Pinpoint the cell where the given text exists, returning its [x, y] midpoint coordinate. 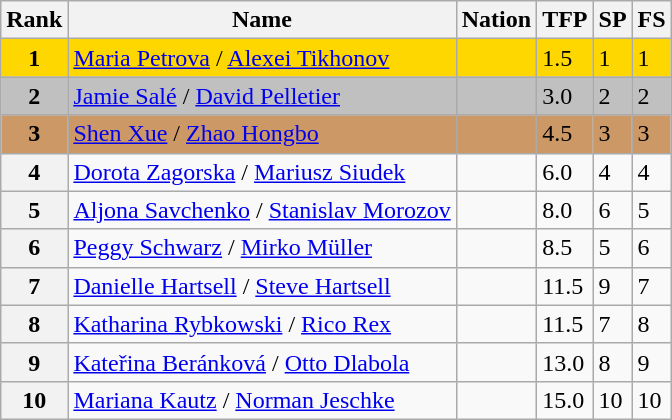
FS [652, 20]
Shen Xue / Zhao Hongbo [262, 134]
SP [612, 20]
Jamie Salé / David Pelletier [262, 96]
Rank [34, 20]
Katharina Rybkowski / Rico Rex [262, 324]
Kateřina Beránková / Otto Dlabola [262, 362]
15.0 [565, 400]
Peggy Schwarz / Mirko Müller [262, 248]
Nation [496, 20]
13.0 [565, 362]
Name [262, 20]
TFP [565, 20]
1.5 [565, 58]
Dorota Zagorska / Mariusz Siudek [262, 172]
Mariana Kautz / Norman Jeschke [262, 400]
8.5 [565, 248]
8.0 [565, 210]
6.0 [565, 172]
Aljona Savchenko / Stanislav Morozov [262, 210]
Danielle Hartsell / Steve Hartsell [262, 286]
3.0 [565, 96]
Maria Petrova / Alexei Tikhonov [262, 58]
4.5 [565, 134]
